Pinpoint the cell where the given text exists, returning its (x, y) midpoint coordinate. 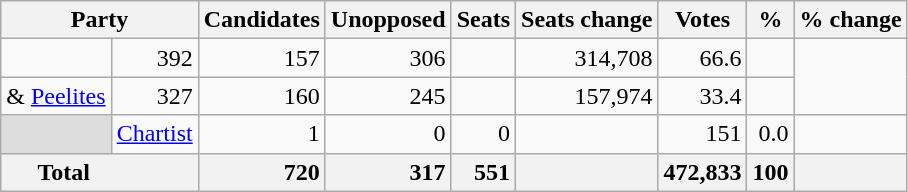
33.4 (702, 96)
% (770, 20)
151 (702, 134)
157,974 (587, 96)
Seats change (587, 20)
Unopposed (388, 20)
100 (770, 172)
317 (388, 172)
160 (262, 96)
1 (262, 134)
306 (388, 58)
157 (262, 58)
% change (850, 20)
& Peelites (56, 96)
Seats (483, 20)
Party (100, 20)
Candidates (262, 20)
66.6 (702, 58)
314,708 (587, 58)
Chartist (154, 134)
245 (388, 96)
327 (154, 96)
Votes (702, 20)
551 (483, 172)
Total (100, 172)
392 (154, 58)
720 (262, 172)
0.0 (770, 134)
472,833 (702, 172)
